Capture the cell that displays the provided text and extract its [X, Y] central coordinate. 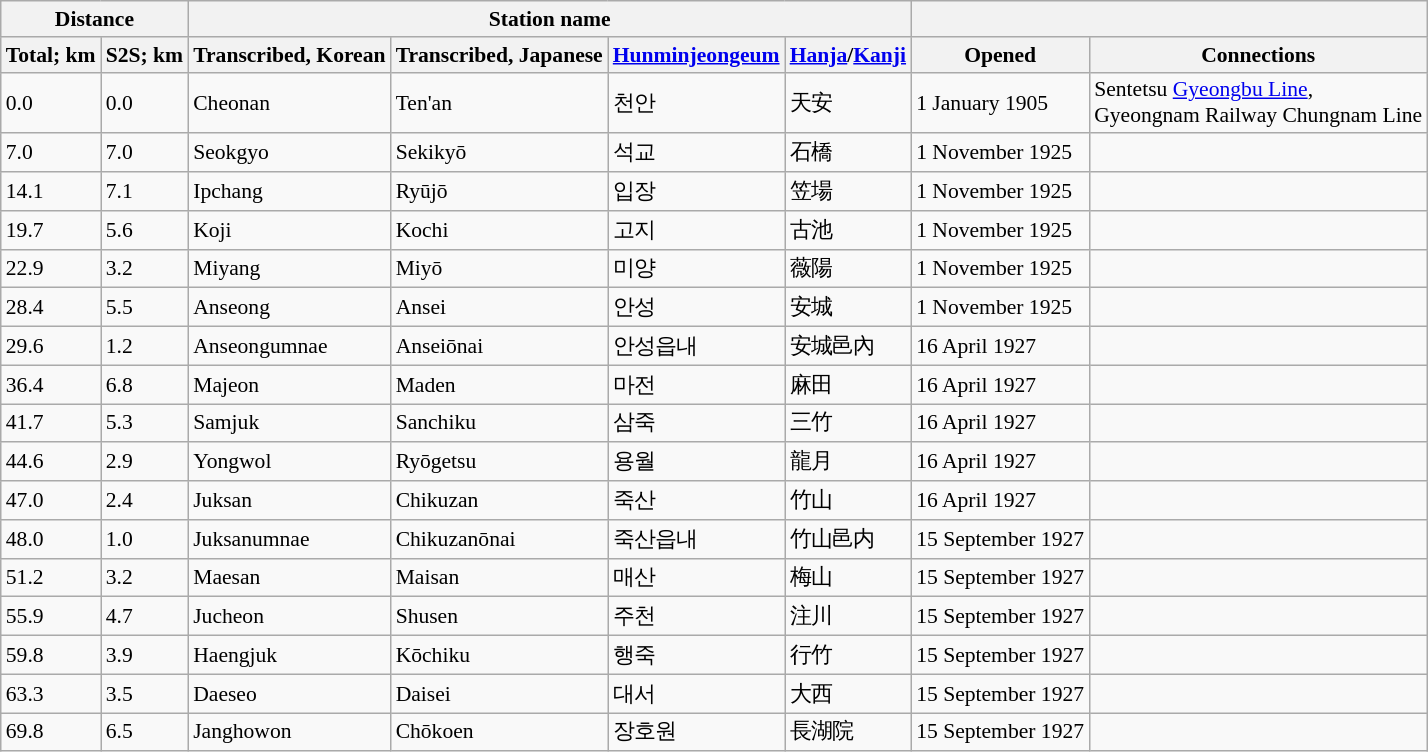
Ten'an [500, 102]
48.0 [51, 540]
죽산 [696, 500]
47.0 [51, 500]
36.4 [51, 384]
천안 [696, 102]
大西 [848, 694]
Kōchiku [500, 656]
매산 [696, 578]
장호원 [696, 732]
Miyang [289, 268]
Miyō [500, 268]
Samjuk [289, 424]
Maisan [500, 578]
Chikuzan [500, 500]
22.9 [51, 268]
55.9 [51, 616]
S2S; km [145, 55]
6.5 [145, 732]
4.7 [145, 616]
竹山邑内 [848, 540]
Yongwol [289, 462]
Ryōgetsu [500, 462]
3.9 [145, 656]
Station name [550, 19]
Haengjuk [289, 656]
고지 [696, 230]
69.8 [51, 732]
Ipchang [289, 192]
Connections [1258, 55]
Ryūjō [500, 192]
41.7 [51, 424]
Kochi [500, 230]
Maesan [289, 578]
미양 [696, 268]
Sekikyō [500, 154]
Anseong [289, 308]
Chōkoen [500, 732]
5.5 [145, 308]
Koji [289, 230]
龍月 [848, 462]
Hunminjeongeum [696, 55]
2.9 [145, 462]
석교 [696, 154]
安城 [848, 308]
Sanchiku [500, 424]
Shusen [500, 616]
Daisei [500, 694]
7.1 [145, 192]
石橋 [848, 154]
Opened [1000, 55]
Transcribed, Japanese [500, 55]
Seokgyo [289, 154]
Total; km [51, 55]
Ansei [500, 308]
1 January 1905 [1000, 102]
Jucheon [289, 616]
Transcribed, Korean [289, 55]
59.8 [51, 656]
19.7 [51, 230]
44.6 [51, 462]
竹山 [848, 500]
麻田 [848, 384]
薇陽 [848, 268]
주천 [696, 616]
Juksan [289, 500]
1.0 [145, 540]
5.6 [145, 230]
三竹 [848, 424]
Sentetsu Gyeongbu Line,Gyeongnam Railway Chungnam Line [1258, 102]
行竹 [848, 656]
29.6 [51, 346]
Majeon [289, 384]
Chikuzanōnai [500, 540]
注川 [848, 616]
Janghowon [289, 732]
Distance [94, 19]
天安 [848, 102]
安城邑內 [848, 346]
삼죽 [696, 424]
마전 [696, 384]
5.3 [145, 424]
古池 [848, 230]
梅山 [848, 578]
행죽 [696, 656]
죽산읍내 [696, 540]
입장 [696, 192]
Maden [500, 384]
Hanja/Kanji [848, 55]
Juksanumnae [289, 540]
안성읍내 [696, 346]
14.1 [51, 192]
28.4 [51, 308]
대서 [696, 694]
51.2 [51, 578]
용월 [696, 462]
63.3 [51, 694]
3.5 [145, 694]
Anseongumnae [289, 346]
Daeseo [289, 694]
笠場 [848, 192]
안성 [696, 308]
長湖院 [848, 732]
2.4 [145, 500]
Anseiōnai [500, 346]
1.2 [145, 346]
Cheonan [289, 102]
6.8 [145, 384]
